Output the (x, y) coordinate of the center of the cell containing the given text.  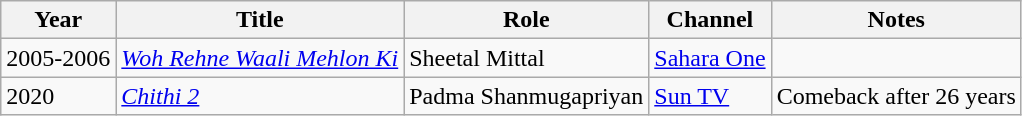
Year (58, 20)
Padma Shanmugapriyan (526, 96)
Comeback after 26 years (896, 96)
Sheetal Mittal (526, 58)
Sun TV (710, 96)
Notes (896, 20)
Role (526, 20)
2005-2006 (58, 58)
Channel (710, 20)
Chithi 2 (260, 96)
Woh Rehne Waali Mehlon Ki (260, 58)
2020 (58, 96)
Title (260, 20)
Sahara One (710, 58)
